Extract the (x, y) coordinate from the center of the cell holding the provided text.  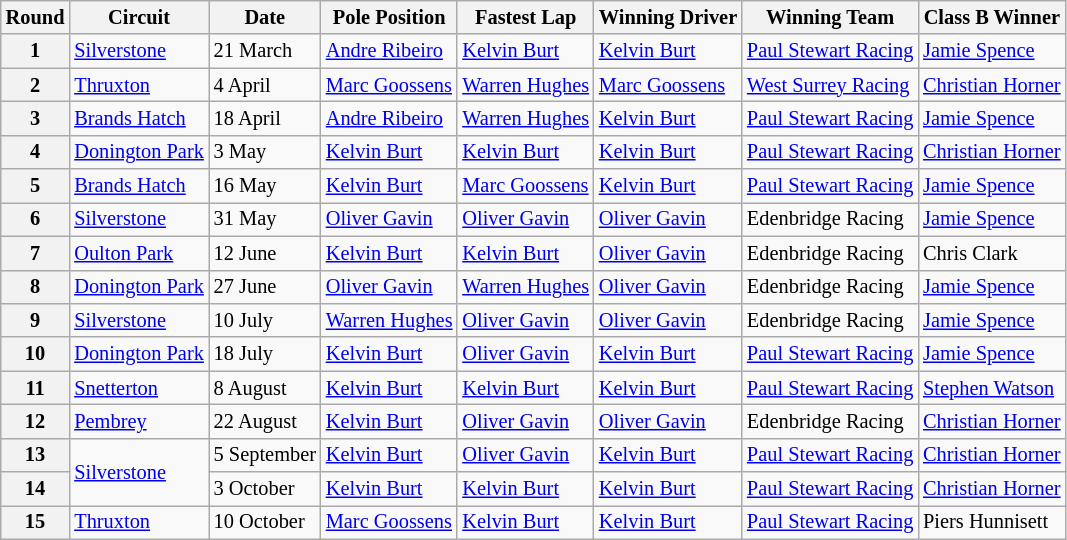
22 August (265, 421)
7 (36, 253)
Chris Clark (992, 253)
Pole Position (390, 17)
8 (36, 287)
2 (36, 85)
Oulton Park (138, 253)
3 October (265, 489)
8 August (265, 388)
Winning Team (830, 17)
6 (36, 219)
1 (36, 51)
13 (36, 455)
27 June (265, 287)
31 May (265, 219)
Class B Winner (992, 17)
Date (265, 17)
Pembrey (138, 421)
15 (36, 522)
16 May (265, 186)
11 (36, 388)
4 April (265, 85)
10 July (265, 320)
12 June (265, 253)
3 (36, 118)
3 May (265, 152)
5 (36, 186)
Winning Driver (668, 17)
Circuit (138, 17)
Stephen Watson (992, 388)
Snetterton (138, 388)
Round (36, 17)
14 (36, 489)
Fastest Lap (526, 17)
4 (36, 152)
5 September (265, 455)
10 (36, 354)
18 April (265, 118)
Piers Hunnisett (992, 522)
9 (36, 320)
21 March (265, 51)
10 October (265, 522)
18 July (265, 354)
West Surrey Racing (830, 85)
12 (36, 421)
